Scan for the cell matching the given text and deliver its (x, y) coordinate at center. 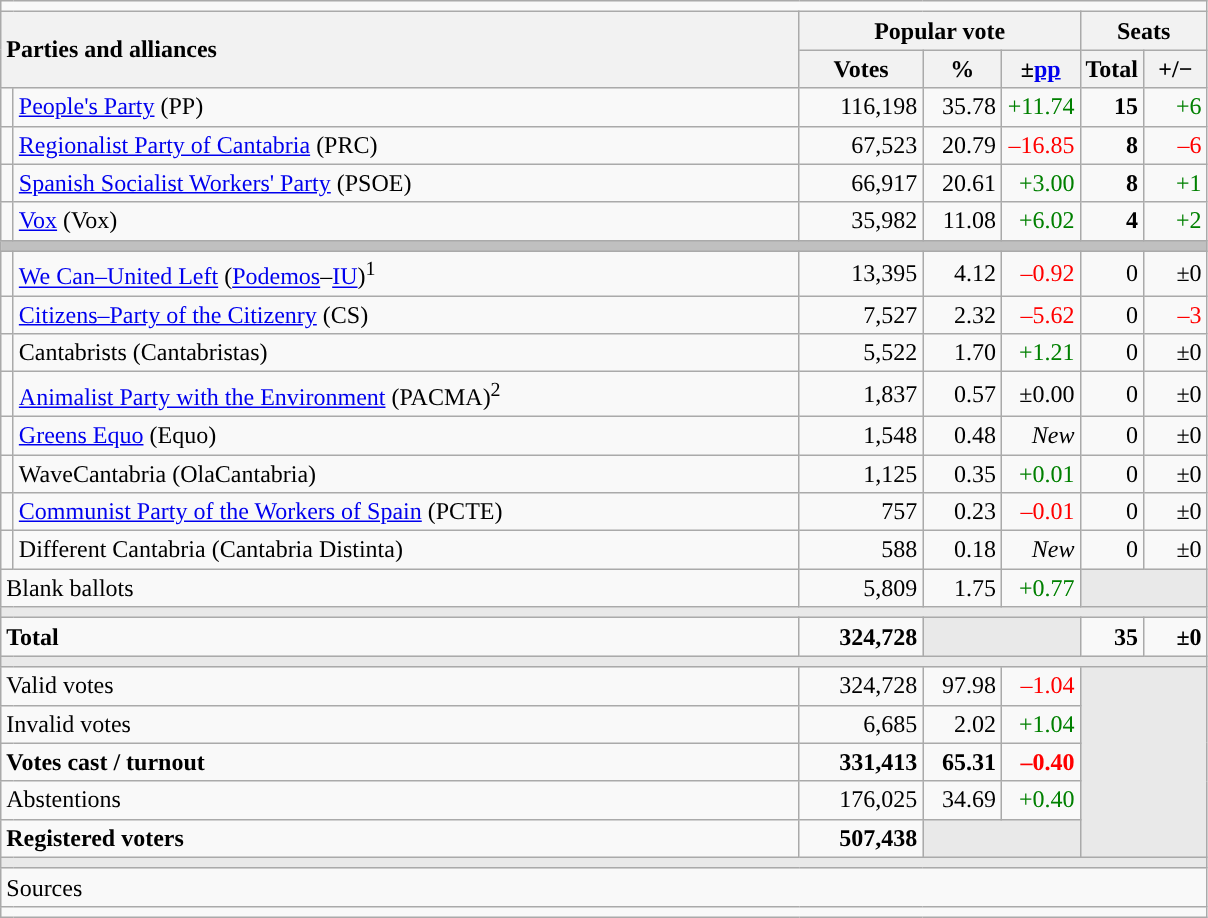
We Can–United Left (Podemos–IU)1 (406, 274)
Parties and alliances (400, 50)
35 (1112, 637)
1,837 (861, 394)
34.69 (962, 800)
1,125 (861, 474)
0.18 (962, 550)
–16.85 (1040, 145)
Spanish Socialist Workers' Party (PSOE) (406, 183)
Votes (861, 69)
Valid votes (400, 686)
176,025 (861, 800)
66,917 (861, 183)
±0.00 (1040, 394)
67,523 (861, 145)
20.61 (962, 183)
Cantabrists (Cantabristas) (406, 353)
6,685 (861, 724)
–1.04 (1040, 686)
Popular vote (940, 31)
+6.02 (1040, 221)
+6 (1176, 107)
65.31 (962, 762)
+0.40 (1040, 800)
0.57 (962, 394)
% (962, 69)
+0.01 (1040, 474)
±pp (1040, 69)
588 (861, 550)
Seats (1144, 31)
35.78 (962, 107)
Sources (604, 887)
Regionalist Party of Cantabria (PRC) (406, 145)
Votes cast / turnout (400, 762)
+3.00 (1040, 183)
Vox (Vox) (406, 221)
+1 (1176, 183)
Communist Party of the Workers of Spain (PCTE) (406, 512)
–0.92 (1040, 274)
331,413 (861, 762)
0.23 (962, 512)
11.08 (962, 221)
757 (861, 512)
116,198 (861, 107)
Citizens–Party of the Citizenry (CS) (406, 315)
Different Cantabria (Cantabria Distinta) (406, 550)
20.79 (962, 145)
+1.04 (1040, 724)
4.12 (962, 274)
1.75 (962, 588)
7,527 (861, 315)
0.35 (962, 474)
507,438 (861, 838)
1.70 (962, 353)
+0.77 (1040, 588)
Abstentions (400, 800)
15 (1112, 107)
+2 (1176, 221)
Registered voters (400, 838)
Animalist Party with the Environment (PACMA)2 (406, 394)
–3 (1176, 315)
People's Party (PP) (406, 107)
13,395 (861, 274)
–0.40 (1040, 762)
5,809 (861, 588)
1,548 (861, 435)
2.02 (962, 724)
Greens Equo (Equo) (406, 435)
Invalid votes (400, 724)
35,982 (861, 221)
2.32 (962, 315)
4 (1112, 221)
+11.74 (1040, 107)
97.98 (962, 686)
WaveCantabria (OlaCantabria) (406, 474)
+/− (1176, 69)
–5.62 (1040, 315)
+1.21 (1040, 353)
0.48 (962, 435)
5,522 (861, 353)
–6 (1176, 145)
–0.01 (1040, 512)
Blank ballots (400, 588)
